Return the [X, Y] coordinate for the center point of the cell that contains the specified text.  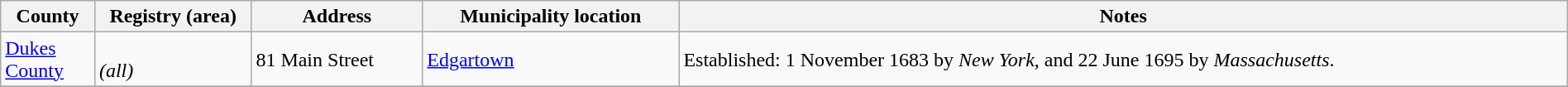
Dukes County [48, 60]
Edgartown [551, 60]
Established: 1 November 1683 by New York, and 22 June 1695 by Massachusetts. [1123, 60]
Registry (area) [172, 17]
81 Main Street [337, 60]
Municipality location [551, 17]
County [48, 17]
Notes [1123, 17]
Address [337, 17]
(all) [172, 60]
